Find where the given text appears and provide that cell's center as (X, Y) coordinate. 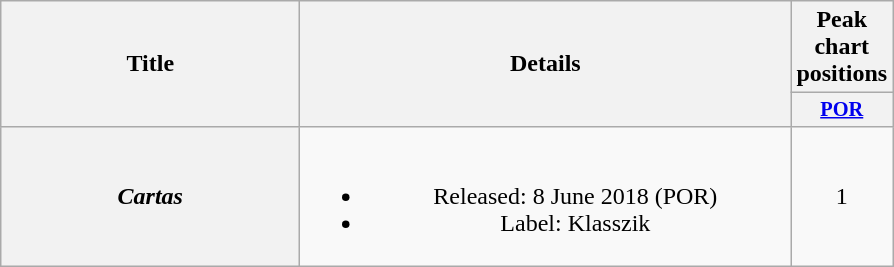
Peak chart positions (842, 47)
1 (842, 196)
Released: 8 June 2018 (POR)Label: Klasszik (546, 196)
POR (842, 110)
Cartas (150, 196)
Details (546, 64)
Title (150, 64)
